For the text-containing cell, return its midpoint in [X, Y] coordinate format. 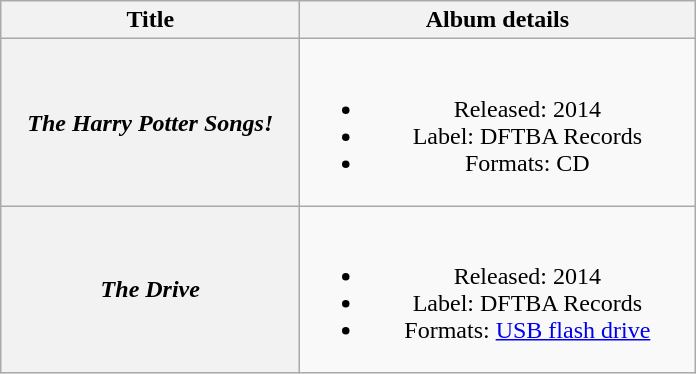
The Harry Potter Songs! [150, 122]
Released: 2014Label: DFTBA RecordsFormats: CD [498, 122]
Album details [498, 20]
The Drive [150, 290]
Title [150, 20]
Released: 2014Label: DFTBA RecordsFormats: USB flash drive [498, 290]
